Find where the given text appears and provide that cell's center as (X, Y) coordinate. 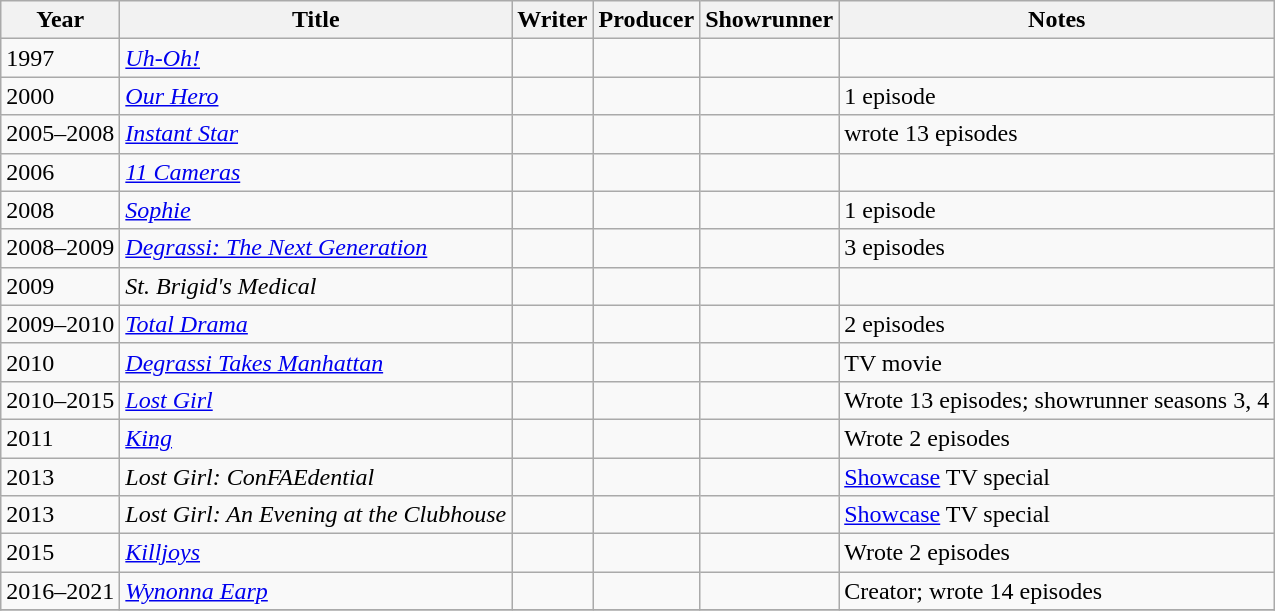
2010 (60, 362)
Producer (646, 20)
Uh-Oh! (316, 58)
2009 (60, 286)
Writer (552, 20)
2 episodes (1057, 324)
TV movie (1057, 362)
Degrassi Takes Manhattan (316, 362)
2009–2010 (60, 324)
2016–2021 (60, 591)
King (316, 438)
Killjoys (316, 553)
wrote 13 episodes (1057, 134)
Showrunner (770, 20)
Instant Star (316, 134)
Our Hero (316, 96)
Wynonna Earp (316, 591)
Creator; wrote 14 episodes (1057, 591)
2011 (60, 438)
Sophie (316, 210)
Title (316, 20)
1997 (60, 58)
2000 (60, 96)
Year (60, 20)
3 episodes (1057, 248)
Notes (1057, 20)
St. Brigid's Medical (316, 286)
2006 (60, 172)
Degrassi: The Next Generation (316, 248)
Lost Girl (316, 400)
Lost Girl: An Evening at the Clubhouse (316, 515)
Lost Girl: ConFAEdential (316, 477)
2008 (60, 210)
2010–2015 (60, 400)
2015 (60, 553)
Wrote 13 episodes; showrunner seasons 3, 4 (1057, 400)
11 Cameras (316, 172)
2005–2008 (60, 134)
2008–2009 (60, 248)
Total Drama (316, 324)
